Provide the [X, Y] coordinate of the cell's center where the given text is located.  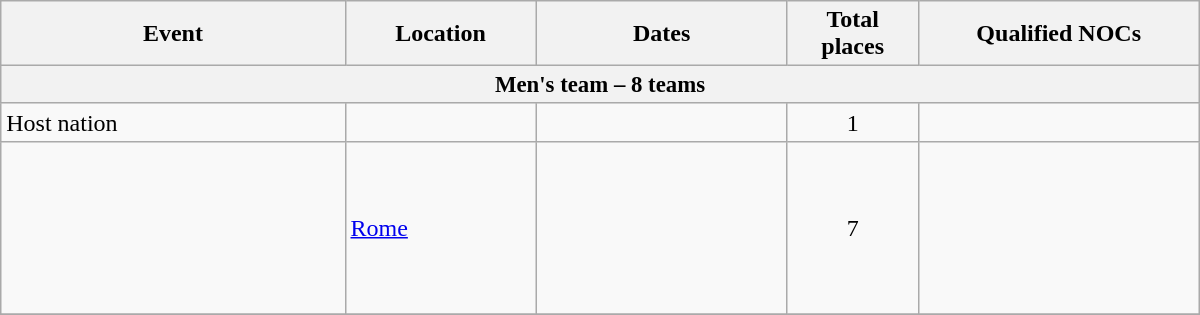
Qualified NOCs [1058, 34]
Total places [852, 34]
Event [173, 34]
1 [852, 122]
Host nation [173, 122]
Rome [440, 228]
7 [852, 228]
Location [440, 34]
Men's team – 8 teams [600, 85]
Dates [662, 34]
